Find where the given text appears and provide that cell's center as [x, y] coordinate. 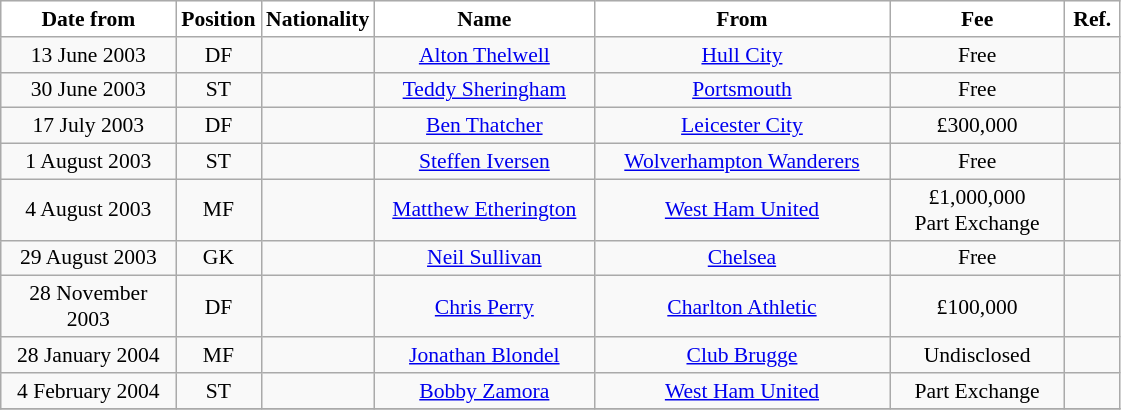
Portsmouth [742, 90]
Hull City [742, 55]
£100,000 [978, 306]
Nationality [318, 19]
Chelsea [742, 258]
Date from [88, 19]
4 August 2003 [88, 210]
30 June 2003 [88, 90]
Teddy Sheringham [484, 90]
28 January 2004 [88, 355]
Bobby Zamora [484, 391]
Ref. [1092, 19]
From [742, 19]
Fee [978, 19]
GK [218, 258]
Alton Thelwell [484, 55]
Club Brugge [742, 355]
Neil Sullivan [484, 258]
28 November 2003 [88, 306]
Name [484, 19]
Part Exchange [978, 391]
£1,000,000 Part Exchange [978, 210]
Wolverhampton Wanderers [742, 162]
13 June 2003 [88, 55]
Leicester City [742, 126]
29 August 2003 [88, 258]
4 February 2004 [88, 391]
Steffen Iversen [484, 162]
£300,000 [978, 126]
1 August 2003 [88, 162]
Ben Thatcher [484, 126]
Matthew Etherington [484, 210]
Undisclosed [978, 355]
17 July 2003 [88, 126]
Jonathan Blondel [484, 355]
Charlton Athletic [742, 306]
Chris Perry [484, 306]
Position [218, 19]
